Provide the [X, Y] coordinate of the cell's center where the given text is located.  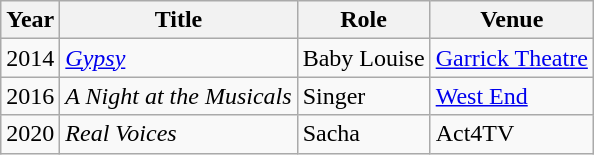
Title [178, 20]
2016 [30, 96]
2020 [30, 134]
Real Voices [178, 134]
A Night at the Musicals [178, 96]
Venue [512, 20]
Garrick Theatre [512, 58]
Gypsy [178, 58]
West End [512, 96]
Sacha [364, 134]
Year [30, 20]
Singer [364, 96]
2014 [30, 58]
Baby Louise [364, 58]
Act4TV [512, 134]
Role [364, 20]
